Output the (x, y) coordinate of the center of the cell containing the given text.  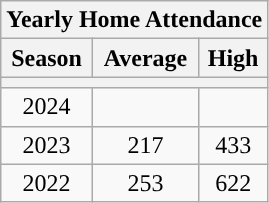
High (232, 58)
Average (145, 58)
253 (145, 183)
2023 (47, 145)
433 (232, 145)
Season (47, 58)
217 (145, 145)
622 (232, 183)
2024 (47, 107)
2022 (47, 183)
Yearly Home Attendance (134, 20)
